Output the (X, Y) coordinate of the center of the cell containing the given text.  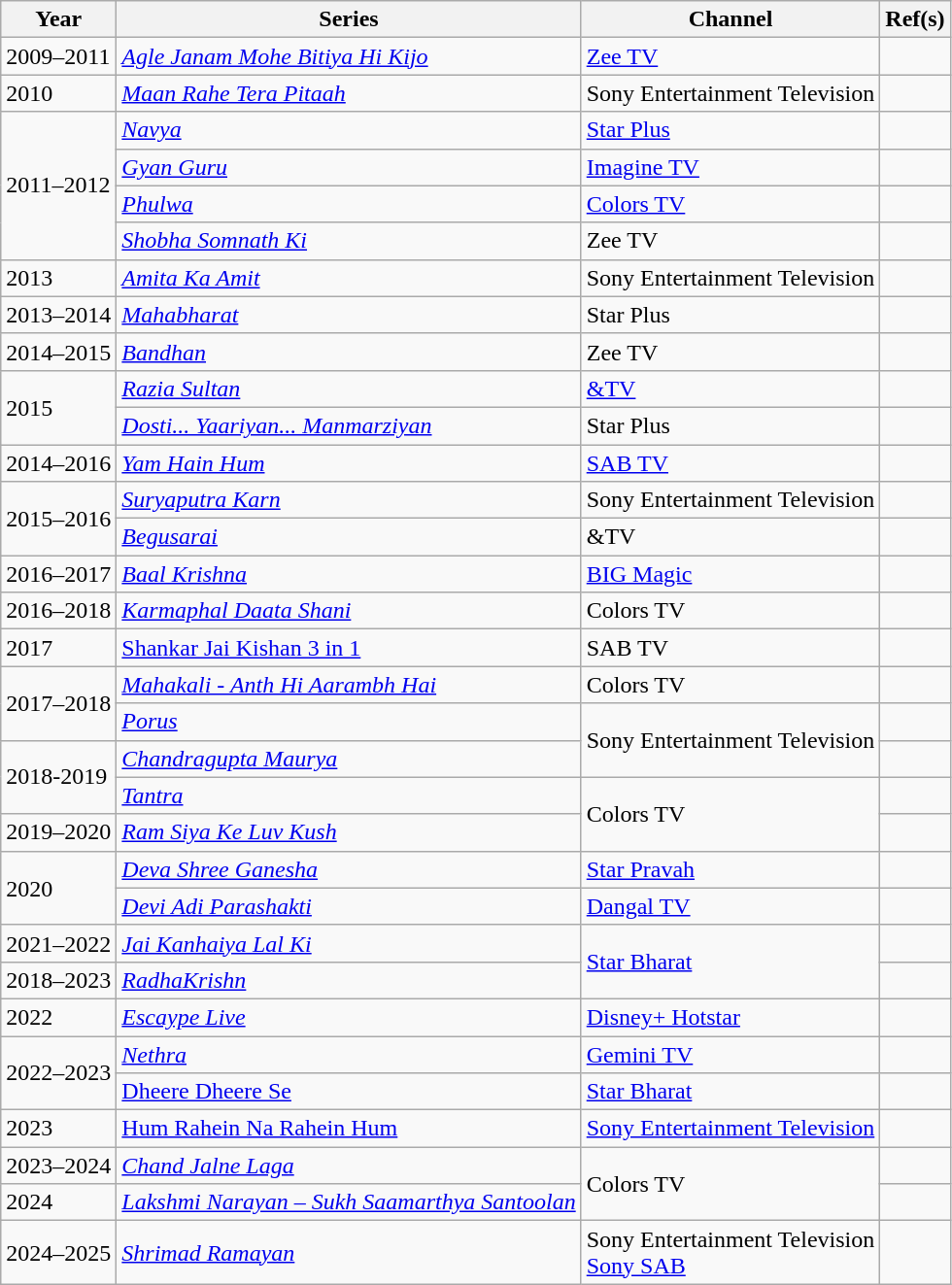
Escaype Live (349, 1017)
2014–2015 (58, 352)
RadhaKrishn (349, 980)
Imagine TV (731, 167)
2023 (58, 1129)
Mahabharat (349, 315)
2015 (58, 407)
Hum Rahein Na Rahein Hum (349, 1129)
Baal Krishna (349, 574)
Shobha Somnath Ki (349, 241)
Jai Kanhaiya Lal Ki (349, 943)
Maan Rahe Tera Pitaah (349, 93)
Dheere Dheere Se (349, 1092)
Lakshmi Narayan – Sukh Saamarthya Santoolan (349, 1202)
Devi Adi Parashakti (349, 906)
2015–2016 (58, 519)
2022 (58, 1017)
2021–2022 (58, 943)
Dangal TV (731, 906)
2013–2014 (58, 315)
2014–2016 (58, 463)
Chandragupta Maurya (349, 759)
2022–2023 (58, 1072)
Mahakali - Anth Hi Aarambh Hai (349, 685)
Agle Janam Mohe Bitiya Hi Kijo (349, 56)
Gyan Guru (349, 167)
2019–2020 (58, 832)
2017–2018 (58, 703)
Nethra (349, 1054)
Ref(s) (915, 19)
2020 (58, 888)
Yam Hain Hum (349, 463)
Gemini TV (731, 1054)
2009–2011 (58, 56)
Porus (349, 722)
2023–2024 (58, 1166)
2017 (58, 648)
Razia Sultan (349, 389)
2016–2017 (58, 574)
Star Pravah (731, 869)
Channel (731, 19)
Series (349, 19)
2010 (58, 93)
2016–2018 (58, 611)
Dosti... Yaariyan... Manmarziyan (349, 425)
Sony Entertainment Television Sony SAB (731, 1253)
Begusarai (349, 537)
Tantra (349, 795)
Amita Ka Amit (349, 278)
2011–2012 (58, 186)
Disney+ Hotstar (731, 1017)
2018–2023 (58, 980)
Suryaputra Karn (349, 500)
2018-2019 (58, 777)
Phulwa (349, 204)
Bandhan (349, 352)
Shrimad Ramayan (349, 1253)
Karmaphal Daata Shani (349, 611)
2013 (58, 278)
Shankar Jai Kishan 3 in 1 (349, 648)
Navya (349, 130)
2024–2025 (58, 1253)
2024 (58, 1202)
BIG Magic (731, 574)
Chand Jalne Laga (349, 1166)
Year (58, 19)
Ram Siya Ke Luv Kush (349, 832)
Deva Shree Ganesha (349, 869)
